Provide the [X, Y] coordinate of the cell's center where the given text is located.  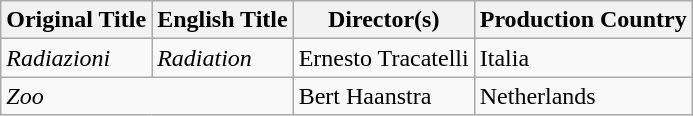
Italia [583, 58]
Original Title [76, 20]
Radiation [223, 58]
Radiazioni [76, 58]
Bert Haanstra [384, 96]
English Title [223, 20]
Zoo [147, 96]
Production Country [583, 20]
Netherlands [583, 96]
Director(s) [384, 20]
Ernesto Tracatelli [384, 58]
